Extract the (x, y) coordinate from the center of the cell holding the provided text.  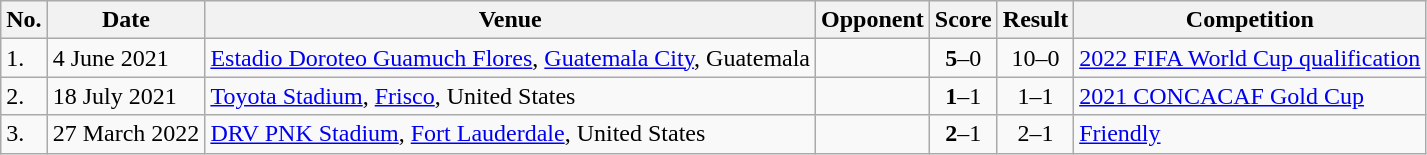
1. (24, 58)
5–0 (963, 58)
Competition (1250, 20)
27 March 2022 (126, 134)
Score (963, 20)
Friendly (1250, 134)
DRV PNK Stadium, Fort Lauderdale, United States (510, 134)
Venue (510, 20)
Estadio Doroteo Guamuch Flores, Guatemala City, Guatemala (510, 58)
Toyota Stadium, Frisco, United States (510, 96)
Result (1035, 20)
4 June 2021 (126, 58)
No. (24, 20)
Date (126, 20)
3. (24, 134)
2022 FIFA World Cup qualification (1250, 58)
18 July 2021 (126, 96)
10–0 (1035, 58)
2021 CONCACAF Gold Cup (1250, 96)
Opponent (873, 20)
2. (24, 96)
